Scan for the cell matching the given text and deliver its [x, y] coordinate at center. 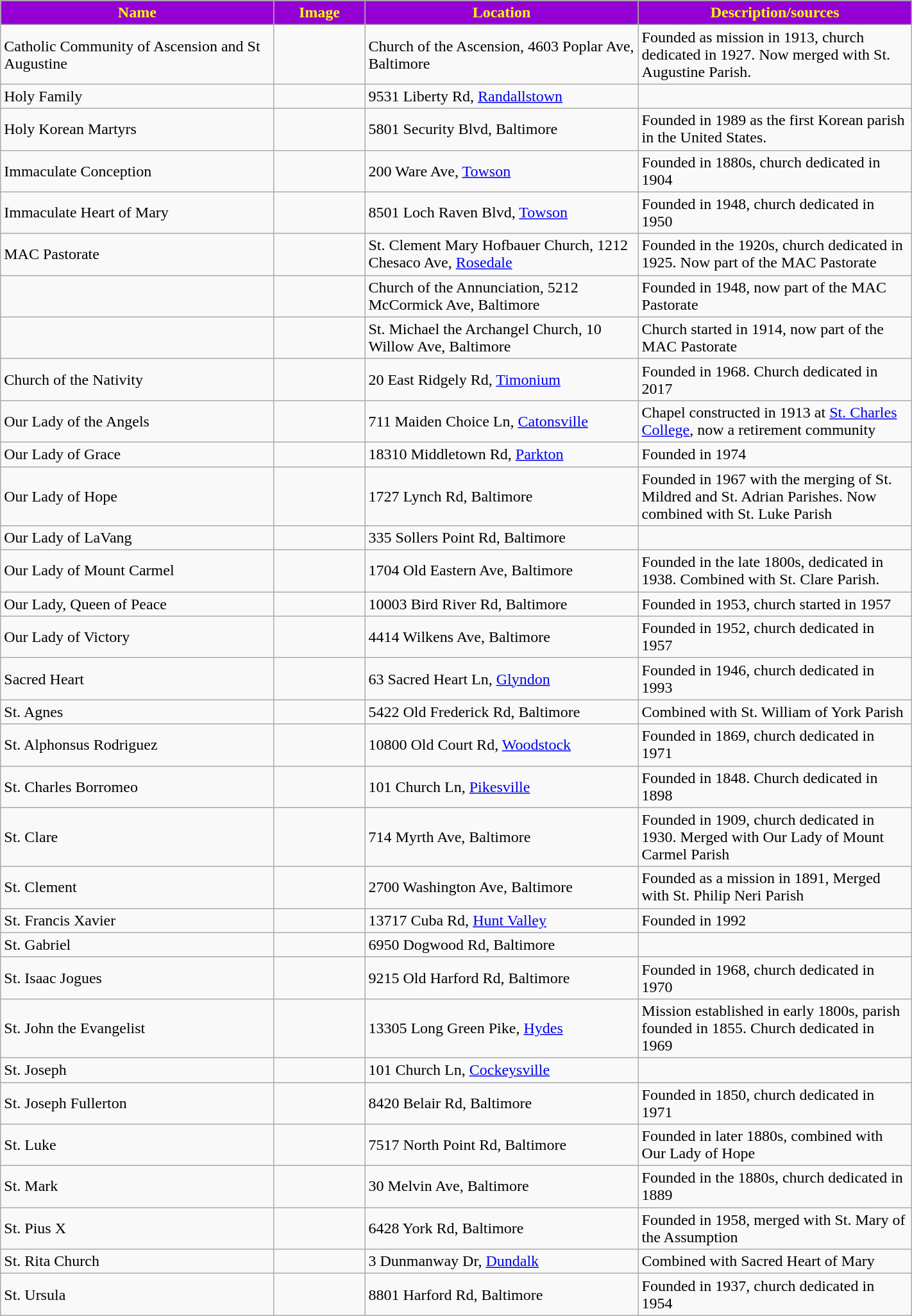
Founded in 1869, church dedicated in 1971 [775, 745]
7517 North Point Rd, Baltimore [502, 1145]
St. Clare [137, 837]
St. Agnes [137, 712]
St. Mark [137, 1186]
Founded in 1948, now part of the MAC Pastorate [775, 296]
Founded in the late 1800s, dedicated in 1938. Combined with St. Clare Parish. [775, 571]
Holy Family [137, 96]
6950 Dogwood Rd, Baltimore [502, 945]
3 Dunmanway Dr, Dundalk [502, 1261]
St. Isaac Jogues [137, 977]
Combined with Sacred Heart of Mary [775, 1261]
St. Joseph Fullerton [137, 1103]
Founded in 1937, church dedicated in 1954 [775, 1294]
Founded in 1948, church dedicated in 1950 [775, 213]
20 East Ridgely Rd, Timonium [502, 380]
Image [319, 13]
St. Clement Mary Hofbauer Church, 1212 Chesaco Ave, Rosedale [502, 254]
Founded in 1967 with the merging of St. Mildred and St. Adrian Parishes. Now combined with St. Luke Parish [775, 496]
Founded in 1946, church dedicated in 1993 [775, 679]
Church of the Ascension, 4603 Poplar Ave, Baltimore [502, 55]
Sacred Heart [137, 679]
St. Ursula [137, 1294]
Description/sources [775, 13]
Combined with St. William of York Parish [775, 712]
St. Luke [137, 1145]
St. John the Evangelist [137, 1028]
5801 Security Blvd, Baltimore [502, 130]
Our Lady, Queen of Peace [137, 604]
Founded in 1974 [775, 454]
Our Lady of Mount Carmel [137, 571]
St. Charles Borromeo [137, 786]
St. Gabriel [137, 945]
5422 Old Frederick Rd, Baltimore [502, 712]
101 Church Ln, Cockeysville [502, 1070]
Founded in 1989 as the first Korean parish in the United States. [775, 130]
Our Lady of the Angels [137, 421]
Immaculate Heart of Mary [137, 213]
Location [502, 13]
Catholic Community of Ascension and St Augustine [137, 55]
Founded in the 1880s, church dedicated in 1889 [775, 1186]
1704 Old Eastern Ave, Baltimore [502, 571]
St. Francis Xavier [137, 920]
Founded in the 1920s, church dedicated in 1925. Now part of the MAC Pastorate [775, 254]
8801 Harford Rd, Baltimore [502, 1294]
Chapel constructed in 1913 at St. Charles College, now a retirement community [775, 421]
Church started in 1914, now part of the MAC Pastorate [775, 337]
4414 Wilkens Ave, Baltimore [502, 637]
8501 Loch Raven Blvd, Towson [502, 213]
St. Michael the Archangel Church, 10 Willow Ave, Baltimore [502, 337]
St. Pius X [137, 1229]
Founded in later 1880s, combined with Our Lady of Hope [775, 1145]
10003 Bird River Rd, Baltimore [502, 604]
Founded in 1909, church dedicated in 1930. Merged with Our Lady of Mount Carmel Parish [775, 837]
St. Clement [137, 888]
714 Myrth Ave, Baltimore [502, 837]
MAC Pastorate [137, 254]
101 Church Ln, Pikesville [502, 786]
9531 Liberty Rd, Randallstown [502, 96]
Founded in 1992 [775, 920]
Our Lady of Grace [137, 454]
Church of the Nativity [137, 380]
Immaculate Conception [137, 171]
8420 Belair Rd, Baltimore [502, 1103]
Our Lady of Hope [137, 496]
Name [137, 13]
Church of the Annunciation, 5212 McCormick Ave, Baltimore [502, 296]
St. Rita Church [137, 1261]
St. Alphonsus Rodriguez [137, 745]
Our Lady of LaVang [137, 538]
711 Maiden Choice Ln, Catonsville [502, 421]
30 Melvin Ave, Baltimore [502, 1186]
13305 Long Green Pike, Hydes [502, 1028]
18310 Middletown Rd, Parkton [502, 454]
Founded in 1848. Church dedicated in 1898 [775, 786]
Mission established in early 1800s, parish founded in 1855. Church dedicated in 1969 [775, 1028]
13717 Cuba Rd, Hunt Valley [502, 920]
Holy Korean Martyrs [137, 130]
200 Ware Ave, Towson [502, 171]
Our Lady of Victory [137, 637]
6428 York Rd, Baltimore [502, 1229]
Founded in 1850, church dedicated in 1971 [775, 1103]
Founded in 1953, church started in 1957 [775, 604]
Founded as mission in 1913, church dedicated in 1927. Now merged with St. Augustine Parish. [775, 55]
9215 Old Harford Rd, Baltimore [502, 977]
335 Sollers Point Rd, Baltimore [502, 538]
Founded in 1968, church dedicated in 1970 [775, 977]
2700 Washington Ave, Baltimore [502, 888]
10800 Old Court Rd, Woodstock [502, 745]
Founded as a mission in 1891, Merged with St. Philip Neri Parish [775, 888]
1727 Lynch Rd, Baltimore [502, 496]
Founded in 1958, merged with St. Mary of the Assumption [775, 1229]
Founded in 1952, church dedicated in 1957 [775, 637]
63 Sacred Heart Ln, Glyndon [502, 679]
Founded in 1968. Church dedicated in 2017 [775, 380]
Founded in 1880s, church dedicated in 1904 [775, 171]
St. Joseph [137, 1070]
